From the cell containing the given text, extract its center point as (X, Y) coordinate. 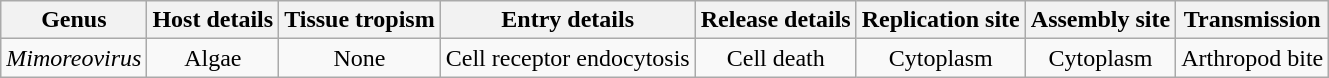
Algae (213, 58)
Mimoreovirus (74, 58)
Entry details (568, 20)
Genus (74, 20)
Host details (213, 20)
Release details (776, 20)
Assembly site (1100, 20)
Transmission (1252, 20)
Arthropod bite (1252, 58)
Replication site (940, 20)
Tissue tropism (360, 20)
None (360, 58)
Cell receptor endocytosis (568, 58)
Cell death (776, 58)
